Return [x, y] of the center of cell containing provided text 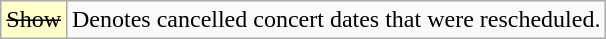
Denotes cancelled concert dates that were rescheduled. [336, 20]
Show [34, 20]
